Return (X, Y) of the center of cell containing provided text 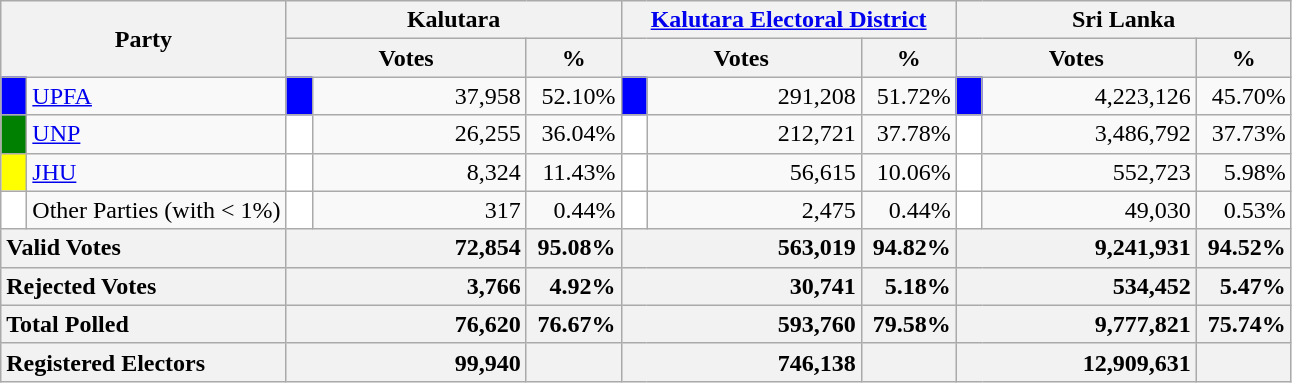
11.43% (574, 172)
291,208 (754, 96)
Kalutara (454, 20)
Valid Votes (144, 248)
36.04% (574, 134)
76.67% (574, 324)
37.73% (1244, 134)
Registered Electors (144, 362)
10.06% (908, 172)
563,019 (741, 248)
95.08% (574, 248)
94.52% (1244, 248)
593,760 (741, 324)
3,766 (406, 286)
2,475 (754, 210)
52.10% (574, 96)
9,777,821 (1076, 324)
51.72% (908, 96)
37,958 (419, 96)
99,940 (406, 362)
UNP (156, 134)
12,909,631 (1076, 362)
3,486,792 (1089, 134)
Sri Lanka (1124, 20)
79.58% (908, 324)
9,241,931 (1076, 248)
4.92% (574, 286)
45.70% (1244, 96)
552,723 (1089, 172)
56,615 (754, 172)
75.74% (1244, 324)
534,452 (1076, 286)
8,324 (419, 172)
94.82% (908, 248)
Total Polled (144, 324)
5.18% (908, 286)
26,255 (419, 134)
317 (419, 210)
746,138 (741, 362)
Party (144, 39)
49,030 (1089, 210)
Kalutara Electoral District (788, 20)
JHU (156, 172)
UPFA (156, 96)
30,741 (741, 286)
5.98% (1244, 172)
212,721 (754, 134)
37.78% (908, 134)
5.47% (1244, 286)
72,854 (406, 248)
Rejected Votes (144, 286)
4,223,126 (1089, 96)
0.53% (1244, 210)
Other Parties (with < 1%) (156, 210)
76,620 (406, 324)
